Provide the (X, Y) coordinate of the cell's center where the given text is located.  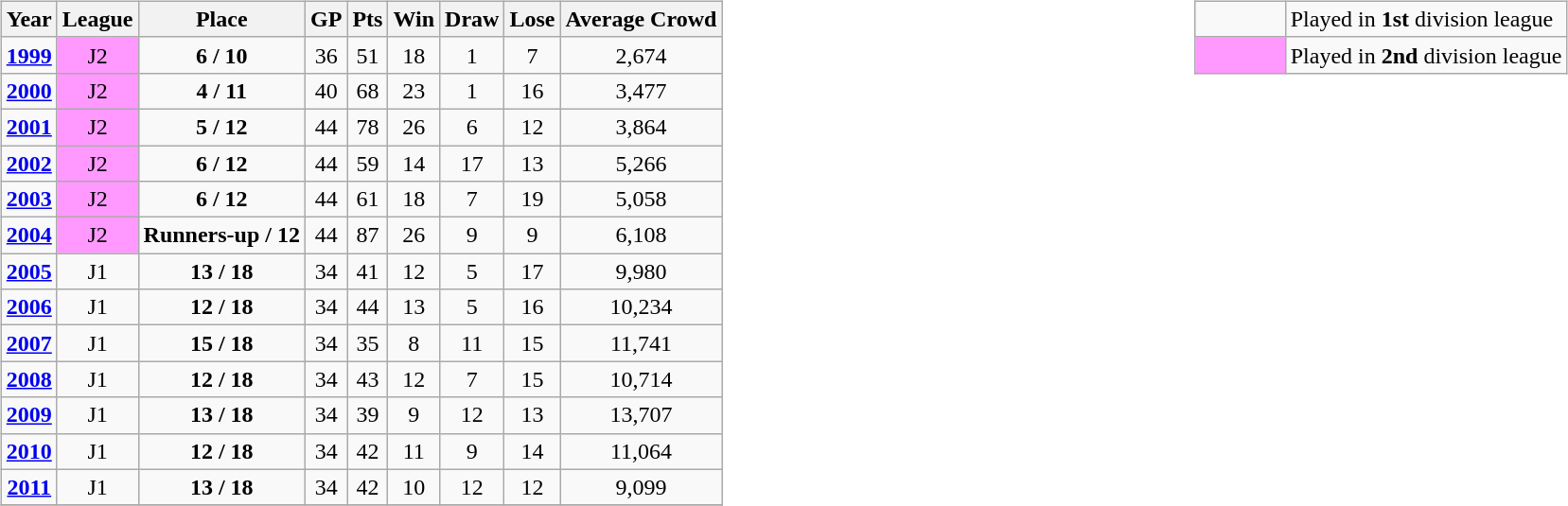
59 (367, 164)
2011 (28, 487)
15 / 18 (221, 343)
5,266 (642, 164)
10,714 (642, 379)
10 (414, 487)
68 (367, 91)
19 (532, 200)
51 (367, 55)
11,064 (642, 451)
35 (367, 343)
2010 (28, 451)
Draw (472, 19)
8 (414, 343)
Played in 2nd division league (1426, 55)
39 (367, 415)
41 (367, 271)
Place (221, 19)
3,864 (642, 127)
2005 (28, 271)
13,707 (642, 415)
5,058 (642, 200)
1999 (28, 55)
3,477 (642, 91)
2004 (28, 236)
2008 (28, 379)
2003 (28, 200)
5 / 12 (221, 127)
Pts (367, 19)
Win (414, 19)
36 (326, 55)
2002 (28, 164)
2006 (28, 307)
Year (28, 19)
43 (367, 379)
Average Crowd (642, 19)
6 (472, 127)
2000 (28, 91)
4 / 11 (221, 91)
87 (367, 236)
23 (414, 91)
6,108 (642, 236)
40 (326, 91)
GP (326, 19)
League (97, 19)
2009 (28, 415)
9,980 (642, 271)
2007 (28, 343)
9,099 (642, 487)
6 / 10 (221, 55)
Lose (532, 19)
Runners-up / 12 (221, 236)
61 (367, 200)
10,234 (642, 307)
78 (367, 127)
2001 (28, 127)
2,674 (642, 55)
11,741 (642, 343)
Played in 1st division league (1426, 19)
